Return [x, y] of the center of cell containing provided text 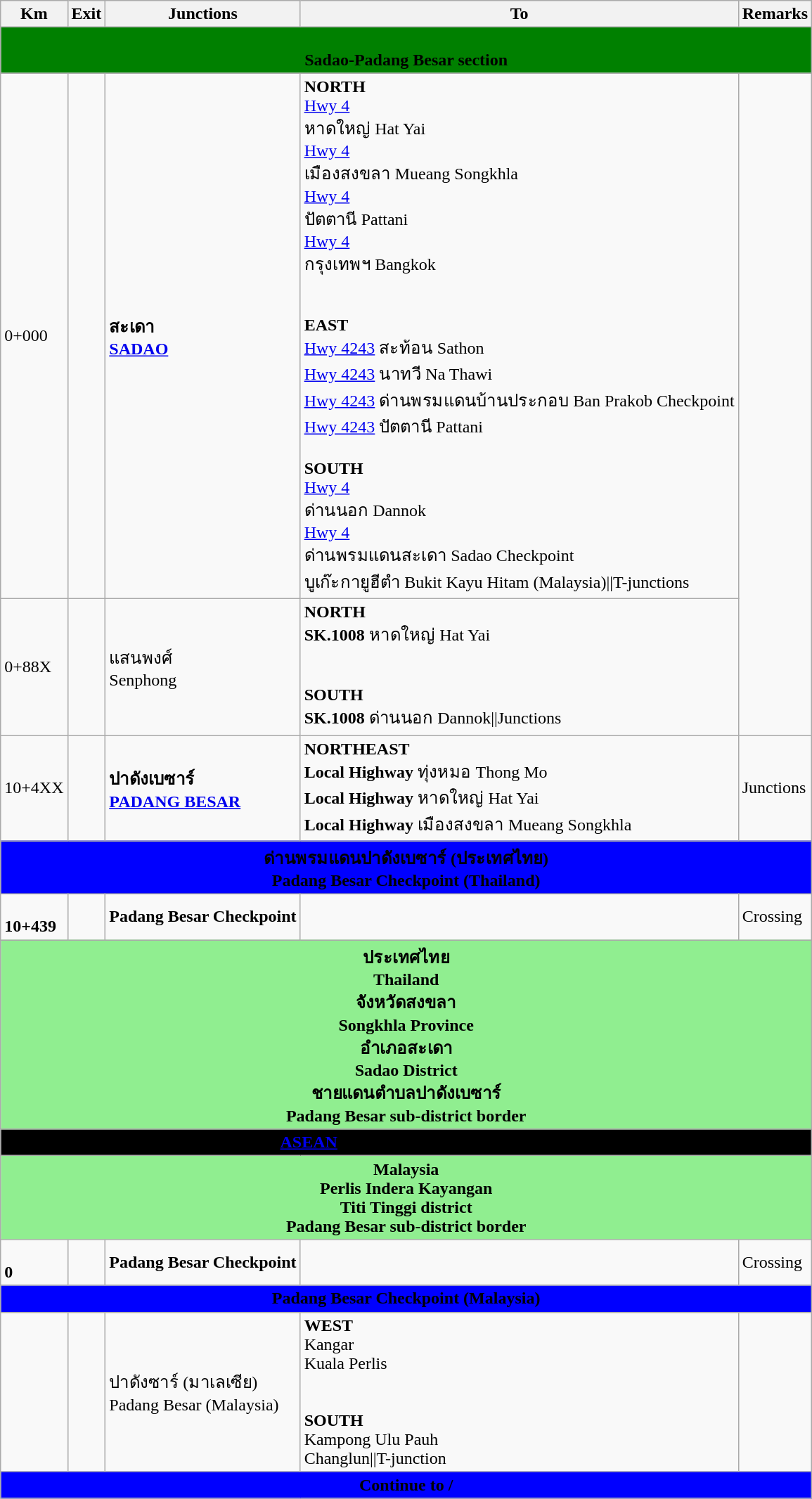
0+000 [34, 336]
Exit [86, 14]
0+88X [34, 667]
ASEAN Thailand-Malaysia border [406, 1143]
Km [34, 14]
แสนพงศ์Senphong [202, 667]
ปาดังซาร์ (มาเลเซีย)Padang Besar (Malaysia) [202, 1392]
WEST Kangar Kuala Perlis SOUTH Kampong Ulu Pauh Changlun||T-junction [519, 1392]
0 [34, 1263]
MalaysiaPerlis Indera KayanganTiti Tinggi districtPadang Besar sub-district border [406, 1198]
NORTHEASTLocal Highway ทุ่งหมอ Thong MoLocal Highway หาดใหญ่ Hat YaiLocal Highway เมืองสงขลา Mueang Songkhla [519, 789]
To [519, 14]
10+439 [34, 917]
NORTHSK.1008 หาดใหญ่ Hat Yai SOUTHSK.1008 ด่านนอก Dannok||Junctions [519, 667]
Padang Besar Checkpoint (Malaysia) [406, 1299]
Remarks [775, 14]
ประเทศไทยThailandจังหวัดสงขลาSongkhla ProvinceอำเภอสะเดาSadao Districtชายแดนตำบลปาดังเบซาร์Padang Besar sub-district border [406, 1035]
Sadao-Padang Besar section [406, 51]
ด่านพรมแดนปาดังเบซาร์ (ประเทศไทย)Padang Besar Checkpoint (Thailand) [406, 868]
Continue to / [406, 1485]
10+4XX [34, 789]
ปาดังเบซาร์PADANG BESAR [202, 789]
สะเดาSADAO [202, 336]
